Return the [X, Y] coordinate for the center point of the cell that contains the specified text.  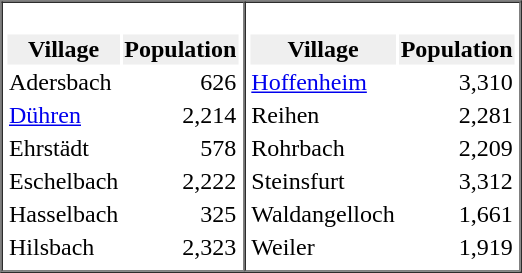
Ehrstädt [64, 149]
2,214 [180, 115]
3,310 [456, 83]
Steinsfurt [323, 181]
1,919 [456, 247]
325 [180, 215]
Hilsbach [64, 247]
Village Population Adersbach 626 Dühren 2,214 Ehrstädt 578 Eschelbach 2,222 Hasselbach 325 Hilsbach 2,323 [123, 137]
Hoffenheim [323, 83]
3,312 [456, 181]
626 [180, 83]
Adersbach [64, 83]
2,323 [180, 247]
2,222 [180, 181]
2,281 [456, 115]
578 [180, 149]
Weiler [323, 247]
Hasselbach [64, 215]
Village Population Hoffenheim 3,310 Reihen 2,281 Rohrbach 2,209 Steinsfurt 3,312 Waldangelloch 1,661 Weiler 1,919 [382, 137]
Rohrbach [323, 149]
Eschelbach [64, 181]
Reihen [323, 115]
Dühren [64, 115]
1,661 [456, 215]
2,209 [456, 149]
Waldangelloch [323, 215]
